Detect which cell encompasses the target text, then output its [x, y] center coordinate. 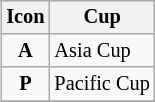
A [25, 51]
Cup [102, 17]
Icon [25, 17]
P [25, 84]
Pacific Cup [102, 84]
Asia Cup [102, 51]
